Output the [X, Y] coordinate of the center of the cell containing the given text.  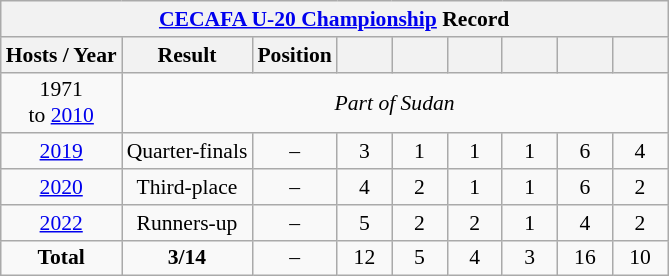
Result [188, 55]
Total [62, 258]
Position [294, 55]
CECAFA U-20 Championship Record [334, 19]
1971 to 2010 [62, 102]
2022 [62, 223]
Part of Sudan [395, 102]
16 [584, 258]
10 [640, 258]
Quarter-finals [188, 152]
3/14 [188, 258]
2020 [62, 187]
Third-place [188, 187]
2019 [62, 152]
Runners-up [188, 223]
12 [364, 258]
Hosts / Year [62, 55]
